Scan for the cell matching the given text and deliver its (X, Y) coordinate at center. 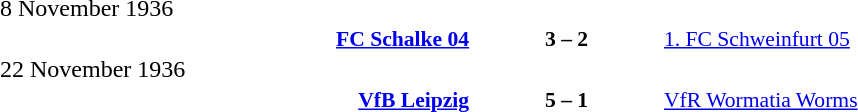
3 – 2 (566, 38)
